Return [X, Y] of the center of cell containing provided text 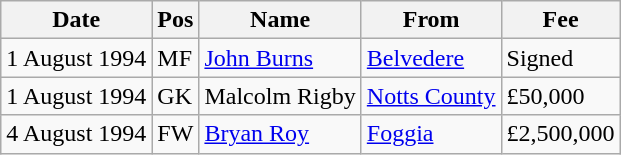
GK [176, 96]
MF [176, 58]
Pos [176, 20]
£50,000 [560, 96]
Bryan Roy [280, 134]
Signed [560, 58]
Name [280, 20]
£2,500,000 [560, 134]
From [431, 20]
4 August 1994 [76, 134]
John Burns [280, 58]
Belvedere [431, 58]
Fee [560, 20]
Malcolm Rigby [280, 96]
Notts County [431, 96]
FW [176, 134]
Date [76, 20]
Foggia [431, 134]
